Extract the (x, y) coordinate from the center of the cell holding the provided text.  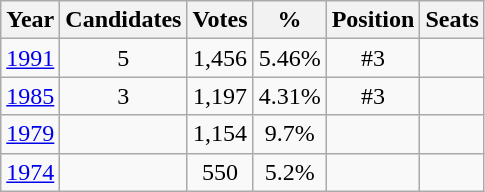
1991 (30, 58)
5.2% (290, 172)
5 (124, 58)
Candidates (124, 20)
5.46% (290, 58)
3 (124, 96)
550 (220, 172)
1,456 (220, 58)
4.31% (290, 96)
Position (373, 20)
Year (30, 20)
9.7% (290, 134)
% (290, 20)
1985 (30, 96)
1,197 (220, 96)
Votes (220, 20)
1979 (30, 134)
1,154 (220, 134)
Seats (452, 20)
1974 (30, 172)
